Locate the cell with the specified text and output its [X, Y] center coordinate. 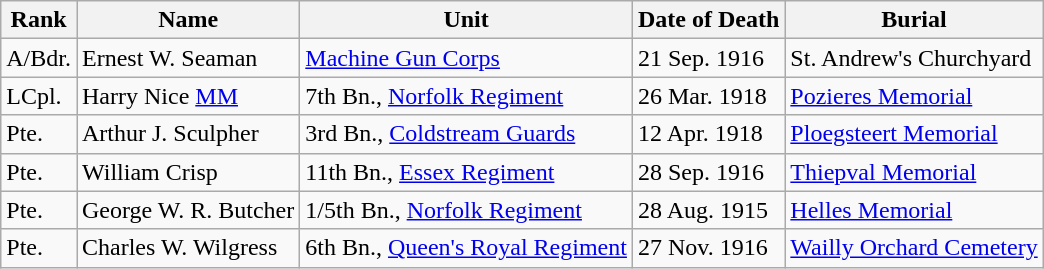
Charles W. Wilgress [188, 248]
LCpl. [39, 96]
12 Apr. 1918 [708, 134]
11th Bn., Essex Regiment [466, 172]
Ploegsteert Memorial [914, 134]
27 Nov. 1916 [708, 248]
21 Sep. 1916 [708, 58]
6th Bn., Queen's Royal Regiment [466, 248]
Ernest W. Seaman [188, 58]
A/Bdr. [39, 58]
Date of Death [708, 20]
St. Andrew's Churchyard [914, 58]
1/5th Bn., Norfolk Regiment [466, 210]
Name [188, 20]
Unit [466, 20]
William Crisp [188, 172]
7th Bn., Norfolk Regiment [466, 96]
26 Mar. 1918 [708, 96]
Arthur J. Sculpher [188, 134]
Burial [914, 20]
Helles Memorial [914, 210]
28 Sep. 1916 [708, 172]
Rank [39, 20]
Pozieres Memorial [914, 96]
28 Aug. 1915 [708, 210]
3rd Bn., Coldstream Guards [466, 134]
Thiepval Memorial [914, 172]
Wailly Orchard Cemetery [914, 248]
Machine Gun Corps [466, 58]
Harry Nice MM [188, 96]
George W. R. Butcher [188, 210]
